Extract the [x, y] coordinate from the center of the cell holding the provided text.  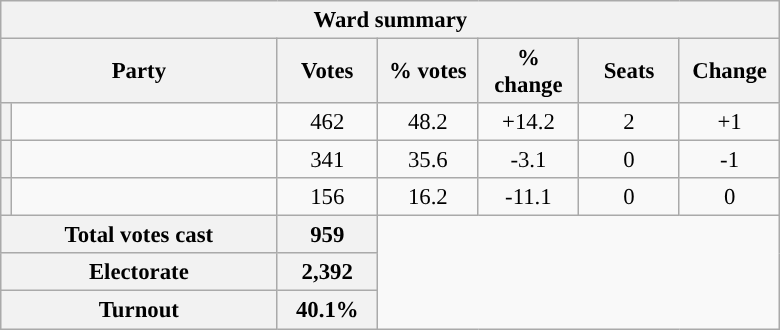
Total votes cast [139, 235]
Change [730, 72]
Turnout [139, 310]
% change [528, 72]
462 [328, 122]
Ward summary [390, 20]
16.2 [428, 197]
% votes [428, 72]
-1 [730, 160]
156 [328, 197]
-3.1 [528, 160]
40.1% [328, 310]
35.6 [428, 160]
959 [328, 235]
2,392 [328, 273]
Party [139, 72]
-11.1 [528, 197]
+1 [730, 122]
341 [328, 160]
48.2 [428, 122]
Electorate [139, 273]
Seats [630, 72]
2 [630, 122]
+14.2 [528, 122]
Votes [328, 72]
